Search for the cell housing the specified text and yield its (X, Y) center coordinate. 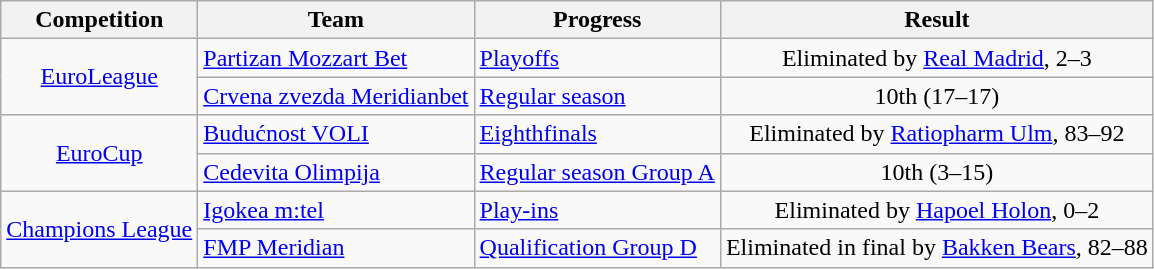
Partizan Mozzart Bet (336, 58)
Result (936, 20)
Regular season Group A (597, 172)
Playoffs (597, 58)
Eighthfinals (597, 134)
Crvena zvezda Meridianbet (336, 96)
EuroCup (100, 153)
Progress (597, 20)
10th (17–17) (936, 96)
Champions League (100, 229)
Eliminated in final by Bakken Bears, 82–88 (936, 248)
Regular season (597, 96)
EuroLeague (100, 77)
Play-ins (597, 210)
Igokea m:tel (336, 210)
Eliminated by Real Madrid, 2–3 (936, 58)
10th (3–15) (936, 172)
Eliminated by Hapoel Holon, 0–2 (936, 210)
Eliminated by Ratiopharm Ulm, 83–92 (936, 134)
Qualification Group D (597, 248)
Competition (100, 20)
Team (336, 20)
FMP Meridian (336, 248)
Budućnost VOLI (336, 134)
Cedevita Olimpija (336, 172)
